Extract the (X, Y) coordinate from the center of the cell holding the provided text.  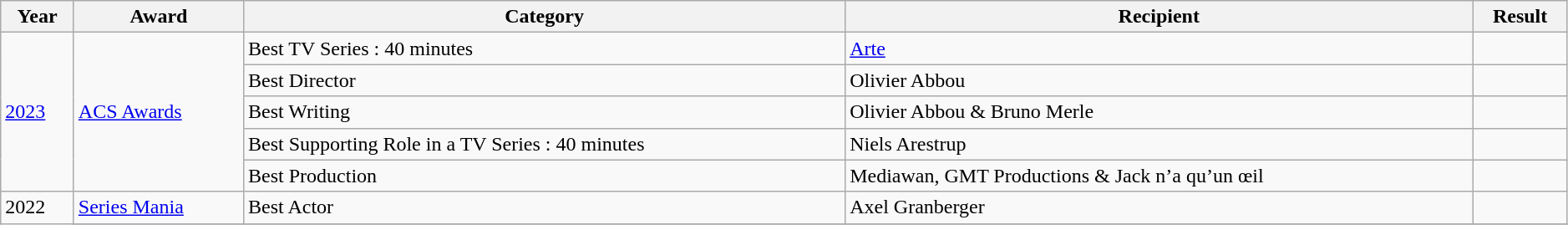
Mediawan, GMT Productions & Jack n’a qu’un œil (1160, 176)
2022 (38, 207)
Category (545, 17)
Best Supporting Role in a TV Series : 40 minutes (545, 144)
Axel Granberger (1160, 207)
Year (38, 17)
Arte (1160, 49)
2023 (38, 112)
Recipient (1160, 17)
Niels Arestrup (1160, 144)
Best Director (545, 80)
ACS Awards (159, 112)
Best Actor (545, 207)
Olivier Abbou & Bruno Merle (1160, 112)
Series Mania (159, 207)
Best TV Series : 40 minutes (545, 49)
Result (1520, 17)
Olivier Abbou (1160, 80)
Best Production (545, 176)
Award (159, 17)
Best Writing (545, 112)
